Search for the cell housing the specified text and yield its (x, y) center coordinate. 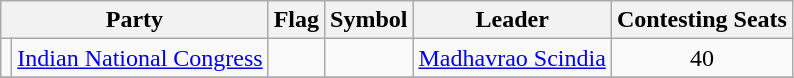
40 (702, 58)
Contesting Seats (702, 20)
Flag (296, 20)
Indian National Congress (140, 58)
Leader (512, 20)
Symbol (369, 20)
Madhavrao Scindia (512, 58)
Party (134, 20)
